For the text-containing cell, return its midpoint in [x, y] coordinate format. 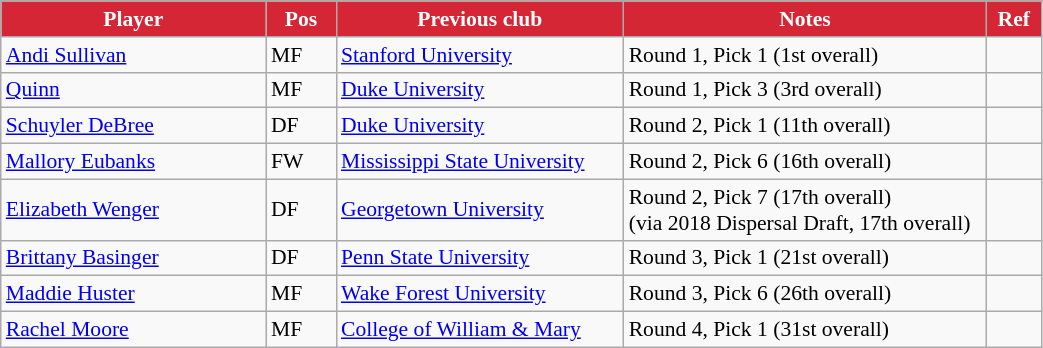
Schuyler DeBree [134, 126]
Round 1, Pick 1 (1st overall) [806, 55]
Previous club [480, 19]
College of William & Mary [480, 330]
Pos [301, 19]
Round 2, Pick 7 (17th overall)(via 2018 Dispersal Draft, 17th overall) [806, 210]
FW [301, 162]
Brittany Basinger [134, 258]
Ref [1014, 19]
Stanford University [480, 55]
Round 2, Pick 6 (16th overall) [806, 162]
Wake Forest University [480, 294]
Mississippi State University [480, 162]
Georgetown University [480, 210]
Mallory Eubanks [134, 162]
Rachel Moore [134, 330]
Player [134, 19]
Notes [806, 19]
Round 4, Pick 1 (31st overall) [806, 330]
Penn State University [480, 258]
Round 3, Pick 6 (26th overall) [806, 294]
Andi Sullivan [134, 55]
Elizabeth Wenger [134, 210]
Round 3, Pick 1 (21st overall) [806, 258]
Round 2, Pick 1 (11th overall) [806, 126]
Maddie Huster [134, 294]
Quinn [134, 90]
Round 1, Pick 3 (3rd overall) [806, 90]
